From the cell containing the given text, extract its center point as (X, Y) coordinate. 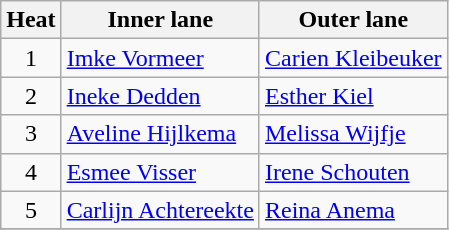
Carlijn Achtereekte (160, 210)
Imke Vormeer (160, 58)
1 (31, 58)
Outer lane (353, 20)
2 (31, 96)
Melissa Wijfje (353, 134)
Heat (31, 20)
Esmee Visser (160, 172)
Carien Kleibeuker (353, 58)
Irene Schouten (353, 172)
Esther Kiel (353, 96)
5 (31, 210)
3 (31, 134)
Aveline Hijlkema (160, 134)
Ineke Dedden (160, 96)
Reina Anema (353, 210)
Inner lane (160, 20)
4 (31, 172)
